Return the [X, Y] coordinate for the center point of the cell that contains the specified text.  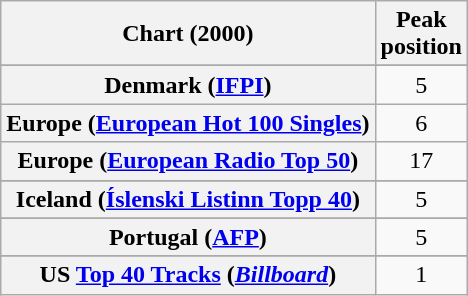
US Top 40 Tracks (Billboard) [188, 275]
Europe (European Radio Top 50) [188, 161]
Chart (2000) [188, 34]
Europe (European Hot 100 Singles) [188, 123]
Portugal (AFP) [188, 237]
6 [421, 123]
Peakposition [421, 34]
Iceland (Íslenski Listinn Topp 40) [188, 199]
17 [421, 161]
1 [421, 275]
Denmark (IFPI) [188, 85]
